Identify which cell holds the provided text, then report its (x, y) central coordinate. 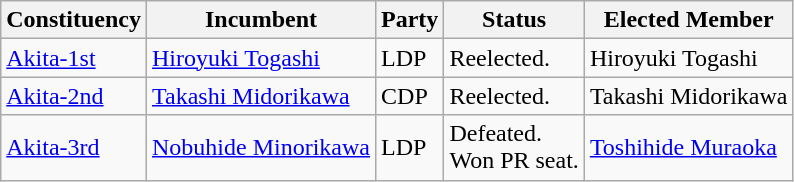
Akita-3rd (74, 148)
Nobuhide Minorikawa (260, 148)
Toshihide Muraoka (688, 148)
Defeated.Won PR seat. (514, 148)
Constituency (74, 20)
Status (514, 20)
Akita-1st (74, 58)
CDP (410, 96)
Akita-2nd (74, 96)
Party (410, 20)
Incumbent (260, 20)
Elected Member (688, 20)
